Scan for the cell matching the given text and deliver its [x, y] coordinate at center. 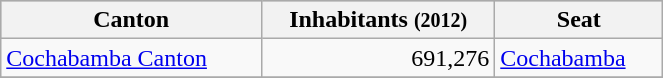
691,276 [378, 58]
Cochabamba [579, 58]
Seat [579, 20]
Cochabamba Canton [132, 58]
Canton [132, 20]
Inhabitants (2012) [378, 20]
